Determine the [x, y] coordinate at the center of the cell enclosing the given text.  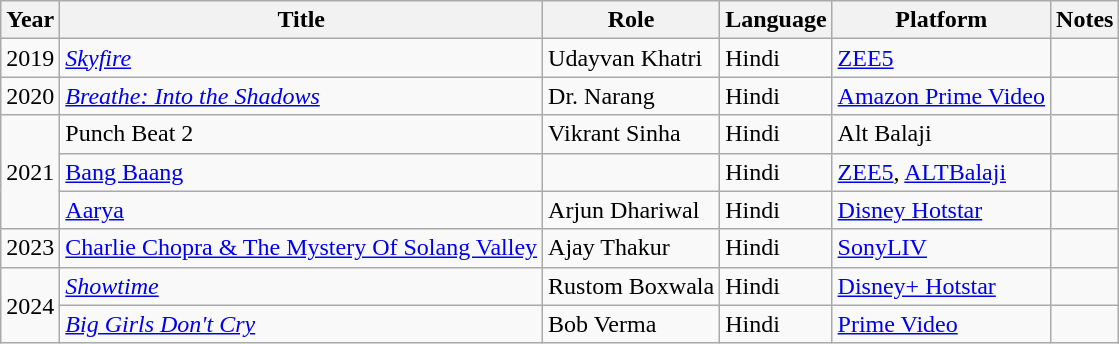
Udayvan Khatri [632, 58]
Notes [1085, 20]
Charlie Chopra & The Mystery Of Solang Valley [302, 248]
Big Girls Don't Cry [302, 324]
Bang Baang [302, 172]
Ajay Thakur [632, 248]
SonyLIV [941, 248]
ZEE5 [941, 58]
Platform [941, 20]
Bob Verma [632, 324]
Year [30, 20]
Arjun Dhariwal [632, 210]
Title [302, 20]
Amazon Prime Video [941, 96]
Aarya [302, 210]
Rustom Boxwala [632, 286]
Role [632, 20]
Showtime [302, 286]
Dr. Narang [632, 96]
Disney Hotstar [941, 210]
ZEE5, ALTBalaji [941, 172]
2023 [30, 248]
Breathe: Into the Shadows [302, 96]
Language [776, 20]
Vikrant Sinha [632, 134]
Punch Beat 2 [302, 134]
Alt Balaji [941, 134]
2024 [30, 305]
2020 [30, 96]
2019 [30, 58]
Skyfire [302, 58]
Prime Video [941, 324]
2021 [30, 172]
Disney+ Hotstar [941, 286]
